Return the (X, Y) coordinate for the center point of the cell that contains the specified text.  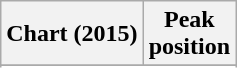
Chart (2015) (72, 34)
Peak position (189, 34)
